For the text-containing cell, return its midpoint in [x, y] coordinate format. 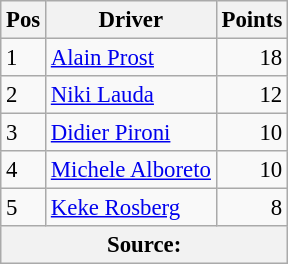
Points [252, 20]
Source: [144, 245]
5 [24, 208]
2 [24, 95]
18 [252, 58]
Keke Rosberg [132, 208]
Alain Prost [132, 58]
Didier Pironi [132, 133]
Pos [24, 20]
Niki Lauda [132, 95]
3 [24, 133]
4 [24, 170]
8 [252, 208]
Driver [132, 20]
Michele Alboreto [132, 170]
1 [24, 58]
12 [252, 95]
